Return [x, y] of the center of cell containing provided text 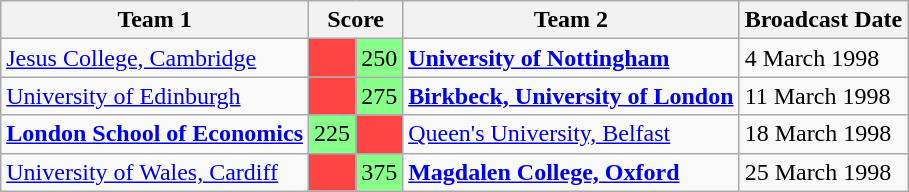
18 March 1998 [824, 134]
Broadcast Date [824, 20]
Team 1 [155, 20]
Queen's University, Belfast [571, 134]
University of Wales, Cardiff [155, 172]
250 [380, 58]
University of Nottingham [571, 58]
Score [356, 20]
4 March 1998 [824, 58]
11 March 1998 [824, 96]
University of Edinburgh [155, 96]
Magdalen College, Oxford [571, 172]
Birkbeck, University of London [571, 96]
375 [380, 172]
25 March 1998 [824, 172]
Team 2 [571, 20]
London School of Economics [155, 134]
Jesus College, Cambridge [155, 58]
275 [380, 96]
225 [332, 134]
